Provide the [x, y] coordinate of the cell's center where the given text is located.  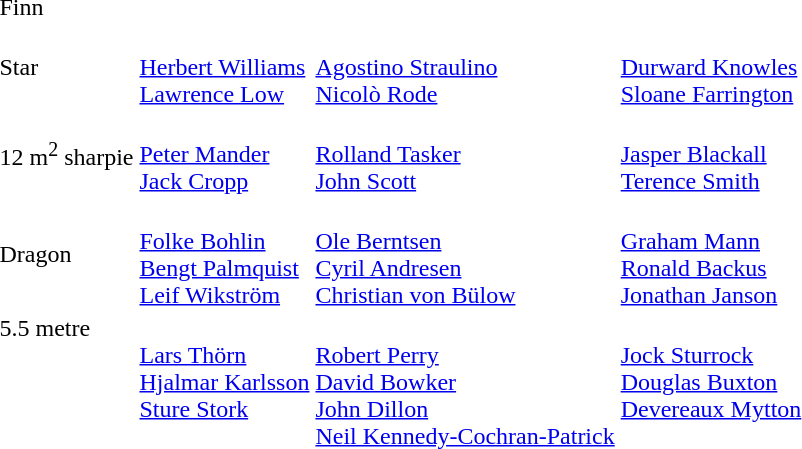
Rolland TaskerJohn Scott [465, 154]
Folke BohlinBengt PalmquistLeif Wikström [224, 254]
Agostino StraulinoNicolò Rode [465, 67]
Ole BerntsenCyril AndresenChristian von Bülow [465, 254]
Herbert WilliamsLawrence Low [224, 67]
Peter ManderJack Cropp [224, 154]
